Detect which cell encompasses the target text, then output its [X, Y] center coordinate. 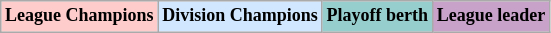
Playoff berth [377, 16]
League Champions [80, 16]
League leader [490, 16]
Division Champions [240, 16]
